For the text-containing cell, return its midpoint in (X, Y) coordinate format. 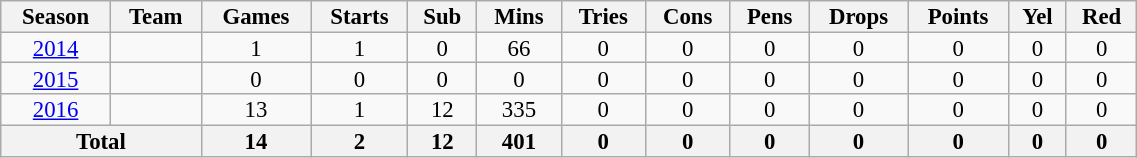
2 (360, 140)
Starts (360, 16)
13 (256, 110)
Tries (603, 16)
335 (520, 110)
Sub (442, 16)
2014 (56, 48)
2016 (56, 110)
Yel (1037, 16)
Mins (520, 16)
Team (156, 16)
401 (520, 140)
Red (1101, 16)
Cons (688, 16)
Pens (770, 16)
66 (520, 48)
Season (56, 16)
Drops (858, 16)
2015 (56, 78)
Points (958, 16)
Games (256, 16)
Total (101, 140)
14 (256, 140)
